Provide the [x, y] coordinate of the cell's center where the given text is located.  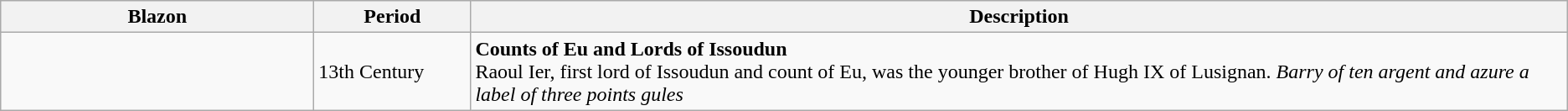
Blazon [157, 17]
Period [392, 17]
13th Century [392, 71]
Description [1019, 17]
